Pinpoint the cell where the given text exists, returning its (x, y) midpoint coordinate. 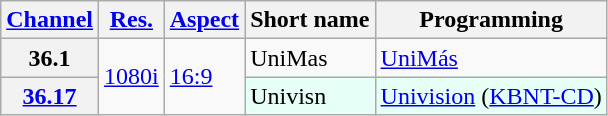
Channel (50, 20)
Univisn (310, 96)
Res. (132, 20)
Short name (310, 20)
36.17 (50, 96)
Univision (KBNT-CD) (491, 96)
UniMas (310, 58)
UniMás (491, 58)
Aspect (204, 20)
1080i (132, 77)
16:9 (204, 77)
36.1 (50, 58)
Programming (491, 20)
